Capture the cell that displays the provided text and extract its [x, y] central coordinate. 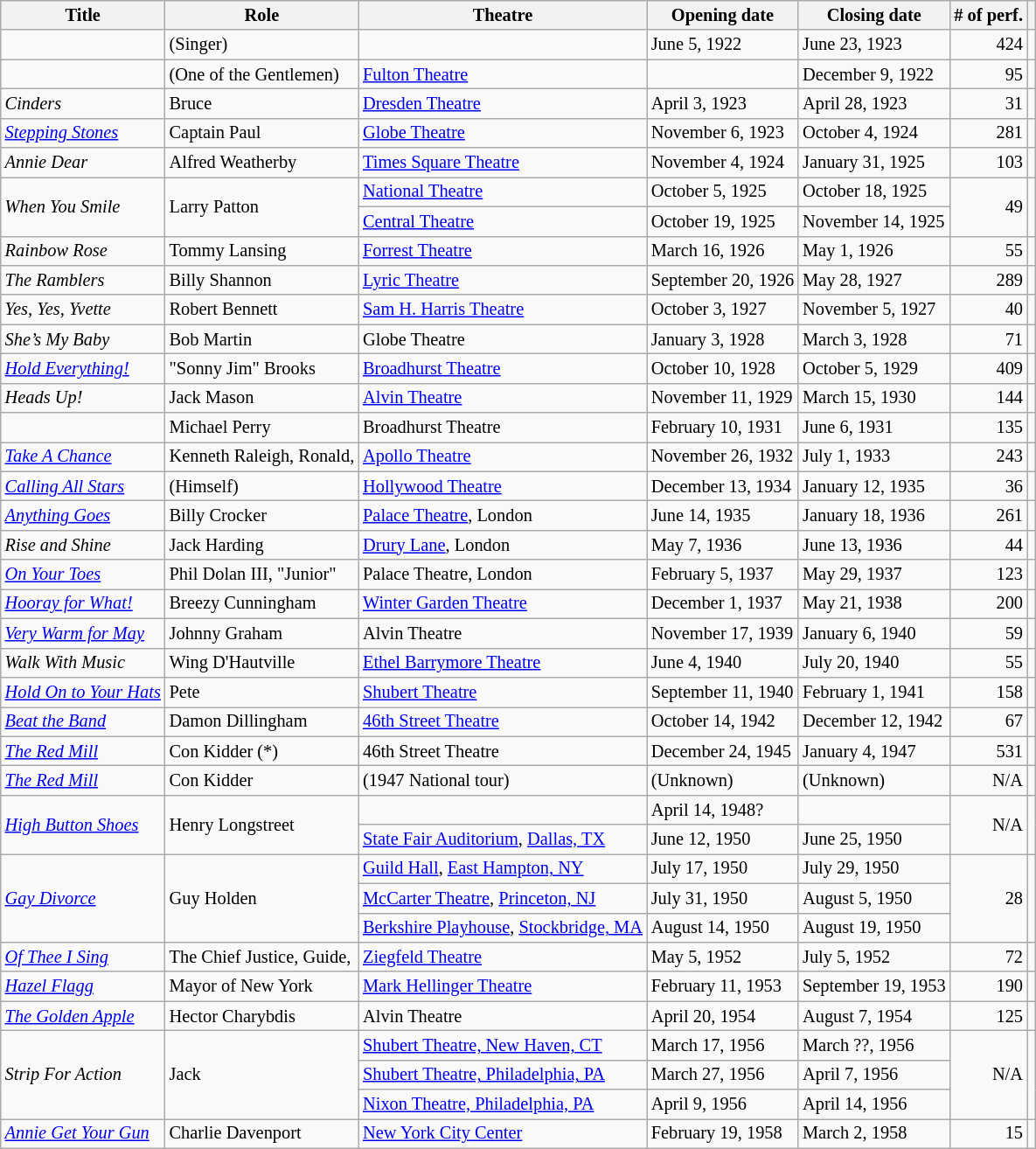
531 [988, 751]
June 4, 1940 [722, 663]
January 6, 1940 [874, 633]
Bruce [262, 103]
Michael Perry [262, 428]
May 29, 1937 [874, 574]
95 [988, 74]
November 5, 1927 [874, 310]
135 [988, 428]
Hollywood Theatre [503, 486]
February 5, 1937 [722, 574]
424 [988, 45]
June 14, 1935 [722, 515]
August 19, 1950 [874, 928]
November 4, 1924 [722, 163]
Phil Dolan III, "Junior" [262, 574]
49 [988, 206]
October 10, 1928 [722, 368]
October 4, 1924 [874, 133]
May 1, 1926 [874, 251]
Tommy Lansing [262, 251]
July 20, 1940 [874, 663]
40 [988, 310]
January 31, 1925 [874, 163]
Damon Dillingham [262, 721]
261 [988, 515]
Hold On to Your Hats [83, 692]
When You Smile [83, 206]
Annie Dear [83, 163]
36 [988, 486]
Central Theatre [503, 221]
Guild Hall, East Hampton, NY [503, 868]
Opening date [722, 15]
June 13, 1936 [874, 545]
High Button Shoes [83, 824]
January 18, 1936 [874, 515]
December 12, 1942 [874, 721]
November 11, 1929 [722, 398]
June 6, 1931 [874, 428]
October 3, 1927 [722, 310]
Kenneth Raleigh, Ronald, [262, 456]
Beat the Band [83, 721]
September 11, 1940 [722, 692]
409 [988, 368]
January 3, 1928 [722, 339]
September 19, 1953 [874, 986]
144 [988, 398]
October 18, 1925 [874, 191]
October 14, 1942 [722, 721]
Shubert Theatre, New Haven, CT [503, 1045]
November 26, 1932 [722, 456]
February 10, 1931 [722, 428]
June 25, 1950 [874, 839]
Role [262, 15]
Mayor of New York [262, 986]
59 [988, 633]
Billy Crocker [262, 515]
(Himself) [262, 486]
Robert Bennett [262, 310]
November 17, 1939 [722, 633]
Bob Martin [262, 339]
Very Warm for May [83, 633]
Jack Harding [262, 545]
July 1, 1933 [874, 456]
July 31, 1950 [722, 898]
April 28, 1923 [874, 103]
June 12, 1950 [722, 839]
New York City Center [503, 1133]
The Ramblers [83, 280]
May 28, 1927 [874, 280]
September 20, 1926 [722, 280]
March 15, 1930 [874, 398]
March 16, 1926 [722, 251]
She’s My Baby [83, 339]
Theatre [503, 15]
November 6, 1923 [722, 133]
Con Kidder (*) [262, 751]
The Chief Justice, Guide, [262, 957]
Hazel Flagg [83, 986]
National Theatre [503, 191]
Stepping Stones [83, 133]
July 29, 1950 [874, 868]
August 5, 1950 [874, 898]
Of Thee I Sing [83, 957]
March ??, 1956 [874, 1045]
Shubert Theatre, Philadelphia, PA [503, 1075]
Jack Mason [262, 398]
On Your Toes [83, 574]
Pete [262, 692]
15 [988, 1133]
125 [988, 1016]
March 17, 1956 [722, 1045]
Mark Hellinger Theatre [503, 986]
April 9, 1956 [722, 1104]
67 [988, 721]
28 [988, 897]
Apollo Theatre [503, 456]
Lyric Theatre [503, 280]
October 5, 1925 [722, 191]
May 21, 1938 [874, 603]
Charlie Davenport [262, 1133]
December 24, 1945 [722, 751]
Dresden Theatre [503, 103]
Wing D'Hautville [262, 663]
Guy Holden [262, 897]
Ziegfeld Theatre [503, 957]
123 [988, 574]
April 20, 1954 [722, 1016]
March 2, 1958 [874, 1133]
State Fair Auditorium, Dallas, TX [503, 839]
April 3, 1923 [722, 103]
Calling All Stars [83, 486]
Forrest Theatre [503, 251]
Hooray for What! [83, 603]
Rainbow Rose [83, 251]
281 [988, 133]
"Sonny Jim" Brooks [262, 368]
The Golden Apple [83, 1016]
February 19, 1958 [722, 1133]
(One of the Gentlemen) [262, 74]
Times Square Theatre [503, 163]
Larry Patton [262, 206]
July 5, 1952 [874, 957]
April 14, 1948? [722, 810]
Sam H. Harris Theatre [503, 310]
Johnny Graham [262, 633]
Closing date [874, 15]
Fulton Theatre [503, 74]
January 12, 1935 [874, 486]
December 9, 1922 [874, 74]
June 5, 1922 [722, 45]
McCarter Theatre, Princeton, NJ [503, 898]
289 [988, 280]
April 7, 1956 [874, 1075]
243 [988, 456]
Anything Goes [83, 515]
March 3, 1928 [874, 339]
Captain Paul [262, 133]
Heads Up! [83, 398]
February 11, 1953 [722, 986]
Hold Everything! [83, 368]
Yes, Yes, Yvette [83, 310]
Jack [262, 1074]
June 23, 1923 [874, 45]
May 5, 1952 [722, 957]
Alfred Weatherby [262, 163]
Strip For Action [83, 1074]
August 14, 1950 [722, 928]
Breezy Cunningham [262, 603]
Nixon Theatre, Philadelphia, PA [503, 1104]
October 5, 1929 [874, 368]
Drury Lane, London [503, 545]
Take A Chance [83, 456]
March 27, 1956 [722, 1075]
February 1, 1941 [874, 692]
(Singer) [262, 45]
April 14, 1956 [874, 1104]
Cinders [83, 103]
December 1, 1937 [722, 603]
Con Kidder [262, 780]
Gay Divorce [83, 897]
Winter Garden Theatre [503, 603]
Shubert Theatre [503, 692]
(1947 National tour) [503, 780]
200 [988, 603]
November 14, 1925 [874, 221]
December 13, 1934 [722, 486]
72 [988, 957]
103 [988, 163]
158 [988, 692]
May 7, 1936 [722, 545]
Henry Longstreet [262, 824]
Annie Get Your Gun [83, 1133]
44 [988, 545]
Billy Shannon [262, 280]
190 [988, 986]
31 [988, 103]
October 19, 1925 [722, 221]
July 17, 1950 [722, 868]
Ethel Barrymore Theatre [503, 663]
Hector Charybdis [262, 1016]
71 [988, 339]
January 4, 1947 [874, 751]
# of perf. [988, 15]
Title [83, 15]
Berkshire Playhouse, Stockbridge, MA [503, 928]
Rise and Shine [83, 545]
Walk With Music [83, 663]
August 7, 1954 [874, 1016]
